Pinpoint the cell where the given text exists, returning its (X, Y) midpoint coordinate. 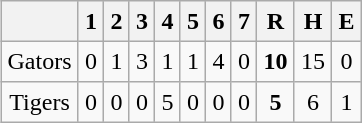
E (347, 21)
Tigers (40, 102)
15 (313, 61)
2 (117, 21)
Gators (40, 61)
H (313, 21)
10 (276, 61)
R (276, 21)
7 (244, 21)
